Return the [X, Y] coordinate for the center point of the cell that contains the specified text.  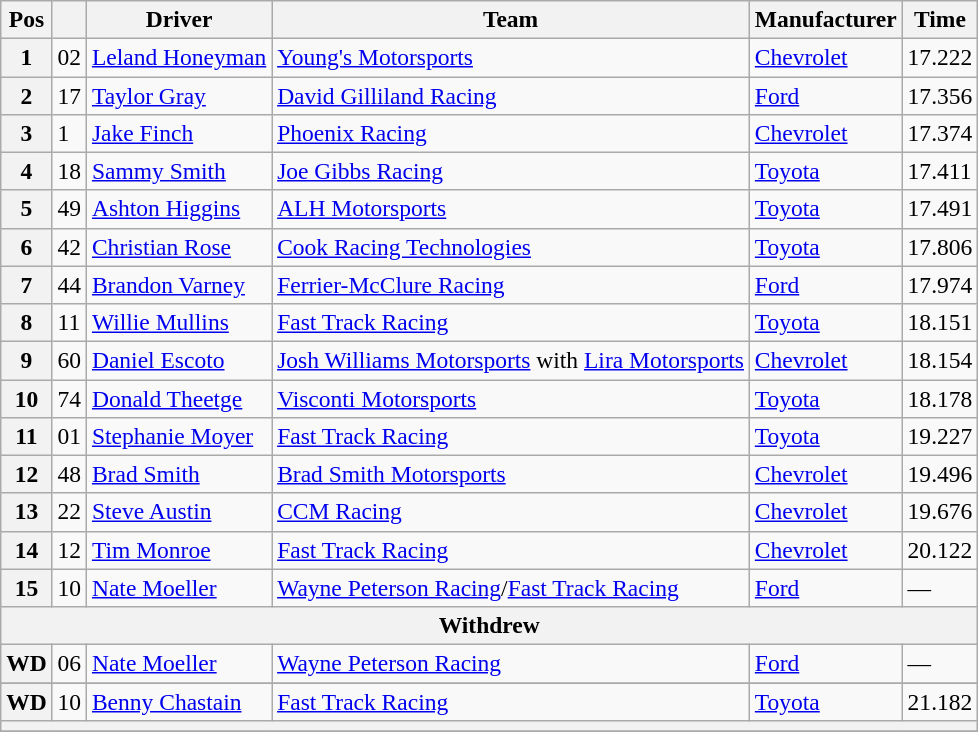
17.356 [940, 95]
Daniel Escoto [180, 360]
06 [69, 663]
19.676 [940, 512]
3 [26, 133]
44 [69, 285]
Donald Theetge [180, 398]
74 [69, 398]
18.154 [940, 360]
Ashton Higgins [180, 209]
Brad Smith [180, 474]
8 [26, 322]
Time [940, 19]
17.974 [940, 285]
Brad Smith Motorsports [511, 474]
Josh Williams Motorsports with Lira Motorsports [511, 360]
15 [26, 588]
Manufacturer [826, 19]
17.411 [940, 171]
17.222 [940, 57]
Visconti Motorsports [511, 398]
Leland Honeyman [180, 57]
Jake Finch [180, 133]
7 [26, 285]
19.227 [940, 436]
60 [69, 360]
17 [69, 95]
4 [26, 171]
18.151 [940, 322]
Ferrier-McClure Racing [511, 285]
Withdrew [490, 625]
9 [26, 360]
01 [69, 436]
Sammy Smith [180, 171]
22 [69, 512]
Wayne Peterson Racing/Fast Track Racing [511, 588]
David Gilliland Racing [511, 95]
ALH Motorsports [511, 209]
Willie Mullins [180, 322]
18 [69, 171]
Christian Rose [180, 247]
Pos [26, 19]
Taylor Gray [180, 95]
Team [511, 19]
18.178 [940, 398]
6 [26, 247]
Tim Monroe [180, 550]
20.122 [940, 550]
17.806 [940, 247]
19.496 [940, 474]
49 [69, 209]
5 [26, 209]
Joe Gibbs Racing [511, 171]
Phoenix Racing [511, 133]
14 [26, 550]
Driver [180, 19]
CCM Racing [511, 512]
Cook Racing Technologies [511, 247]
2 [26, 95]
42 [69, 247]
Wayne Peterson Racing [511, 663]
Benny Chastain [180, 701]
02 [69, 57]
21.182 [940, 701]
17.374 [940, 133]
Stephanie Moyer [180, 436]
48 [69, 474]
Steve Austin [180, 512]
Brandon Varney [180, 285]
Young's Motorsports [511, 57]
13 [26, 512]
17.491 [940, 209]
